Scan for the cell matching the given text and deliver its [x, y] coordinate at center. 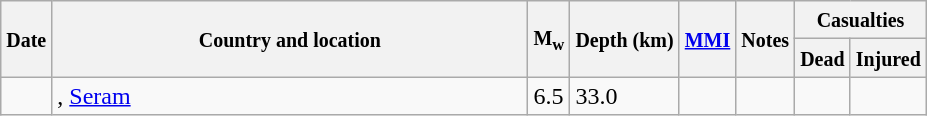
Injured [888, 58]
, Seram [290, 96]
Country and location [290, 39]
Dead [823, 58]
Depth (km) [624, 39]
6.5 [549, 96]
Casualties [861, 20]
Notes [766, 39]
Date [26, 39]
Mw [549, 39]
MMI [708, 39]
33.0 [624, 96]
